Find where the given text appears and provide that cell's center as [x, y] coordinate. 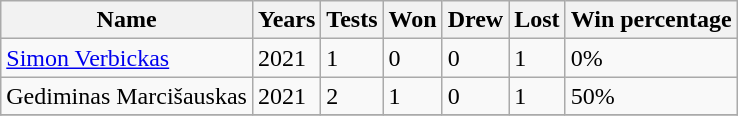
Drew [476, 20]
Lost [537, 20]
Gediminas Marcišauskas [127, 96]
Win percentage [651, 20]
50% [651, 96]
Won [412, 20]
Tests [352, 20]
Simon Verbickas [127, 58]
0% [651, 58]
Name [127, 20]
2 [352, 96]
Years [286, 20]
